Pinpoint the cell where the given text exists, returning its [X, Y] midpoint coordinate. 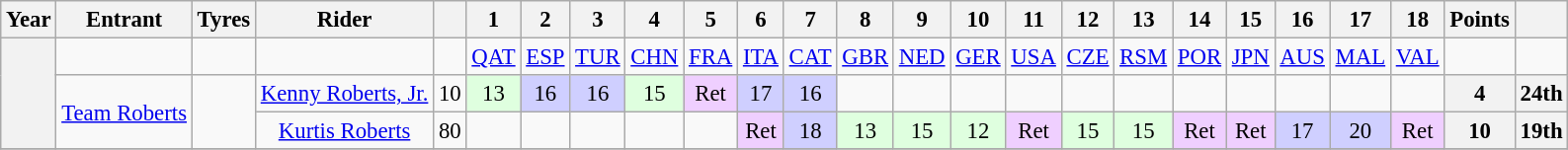
GBR [866, 57]
JPN [1251, 57]
VAL [1417, 57]
19th [1541, 131]
QAT [494, 57]
CZE [1088, 57]
9 [921, 20]
8 [866, 20]
7 [810, 20]
1 [494, 20]
POR [1199, 57]
20 [1360, 131]
Kenny Roberts, Jr. [344, 94]
GER [978, 57]
USA [1033, 57]
FRA [711, 57]
3 [598, 20]
Year [29, 20]
24th [1541, 94]
Points [1480, 20]
RSM [1144, 57]
14 [1199, 20]
5 [711, 20]
Entrant [124, 20]
AUS [1302, 57]
Kurtis Roberts [344, 131]
2 [545, 20]
CHN [654, 57]
NED [921, 57]
11 [1033, 20]
Team Roberts [124, 112]
Rider [344, 20]
CAT [810, 57]
ITA [761, 57]
6 [761, 20]
MAL [1360, 57]
TUR [598, 57]
80 [451, 131]
Tyres [223, 20]
ESP [545, 57]
